Return the [X, Y] coordinate for the center point of the cell that contains the specified text.  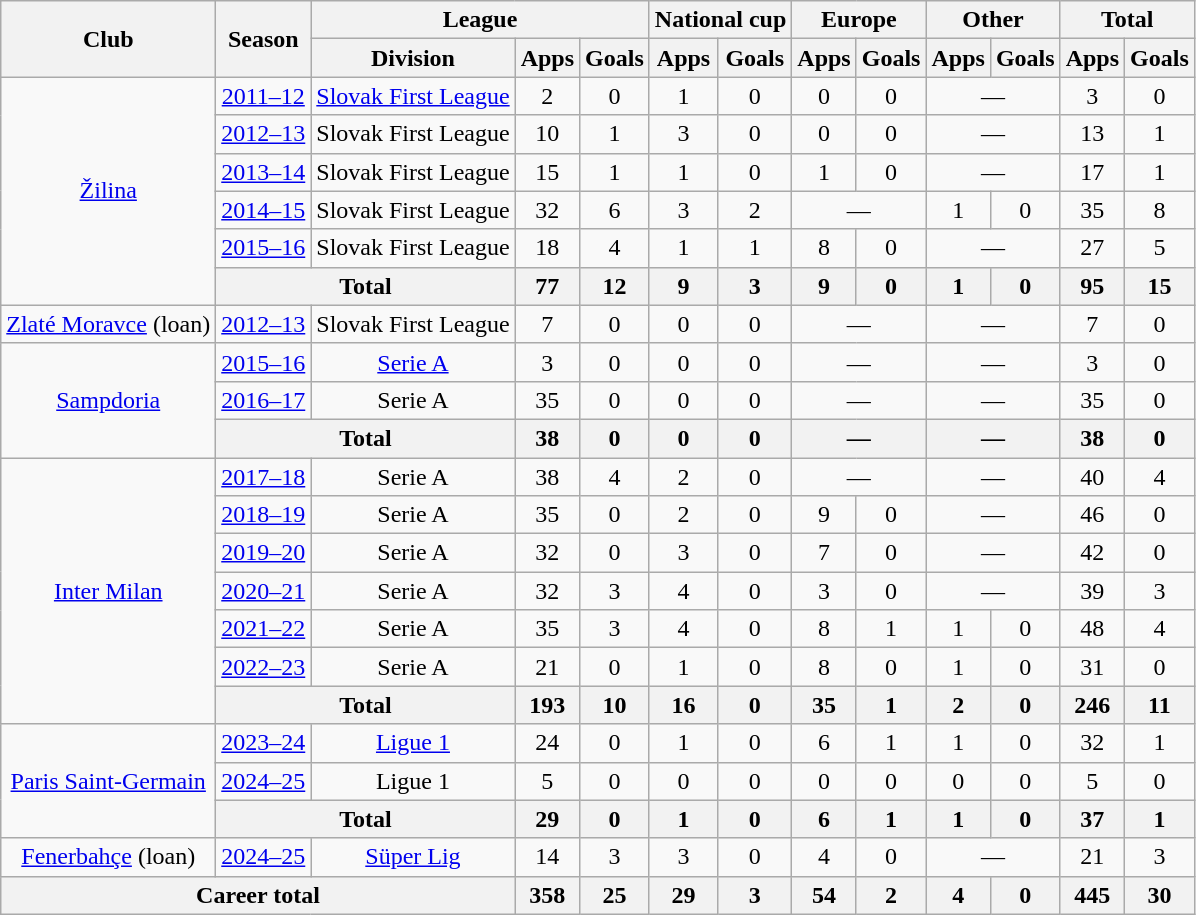
2020–21 [264, 591]
13 [1092, 134]
11 [1160, 705]
Season [264, 39]
46 [1092, 515]
17 [1092, 172]
30 [1160, 895]
Süper Lig [413, 857]
193 [547, 705]
18 [547, 248]
2014–15 [264, 210]
31 [1092, 667]
2013–14 [264, 172]
Paris Saint-Germain [108, 781]
National cup [720, 20]
24 [547, 743]
37 [1092, 819]
14 [547, 857]
Other [993, 20]
12 [615, 286]
2018–19 [264, 515]
358 [547, 895]
Career total [258, 895]
2017–18 [264, 477]
40 [1092, 477]
16 [683, 705]
Inter Milan [108, 591]
Division [413, 58]
25 [615, 895]
2016–17 [264, 400]
2022–23 [264, 667]
2021–22 [264, 629]
39 [1092, 591]
246 [1092, 705]
Europe [859, 20]
Žilina [108, 191]
Club [108, 39]
48 [1092, 629]
77 [547, 286]
445 [1092, 895]
27 [1092, 248]
42 [1092, 553]
95 [1092, 286]
54 [824, 895]
2019–20 [264, 553]
Fenerbahçe (loan) [108, 857]
2023–24 [264, 743]
2011–12 [264, 96]
Zlaté Moravce (loan) [108, 324]
League [480, 20]
Sampdoria [108, 400]
